Return (X, Y) of the center of cell containing provided text 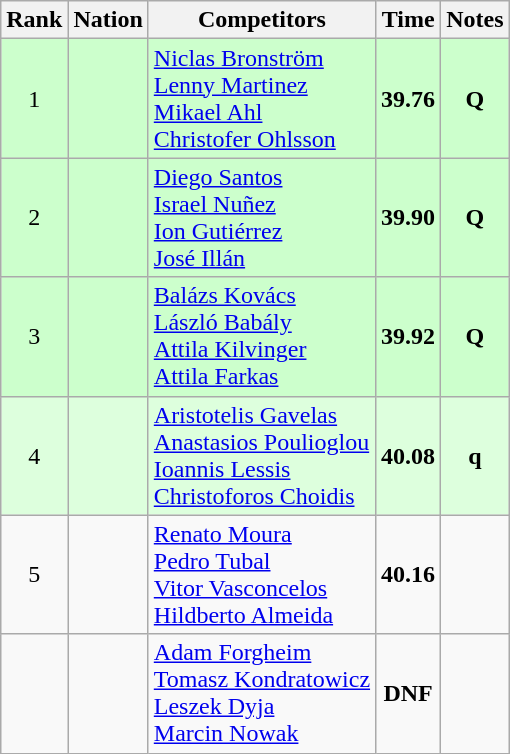
Aristotelis GavelasAnastasios PoulioglouIoannis LessisChristoforos Choidis (262, 456)
39.92 (408, 336)
Nation (108, 20)
Competitors (262, 20)
40.16 (408, 574)
3 (34, 336)
40.08 (408, 456)
Adam ForgheimTomasz KondratowiczLeszek DyjaMarcin Nowak (262, 694)
Time (408, 20)
Diego SantosIsrael NuñezIon GutiérrezJosé Illán (262, 218)
39.90 (408, 218)
q (475, 456)
5 (34, 574)
Niclas BronströmLenny MartinezMikael AhlChristofer Ohlsson (262, 98)
4 (34, 456)
39.76 (408, 98)
2 (34, 218)
DNF (408, 694)
Notes (475, 20)
Rank (34, 20)
Balázs KovácsLászló BabályAttila KilvingerAttila Farkas (262, 336)
Renato MouraPedro TubalVitor VasconcelosHildberto Almeida (262, 574)
1 (34, 98)
